Determine the (x, y) coordinate at the center of the cell enclosing the given text.  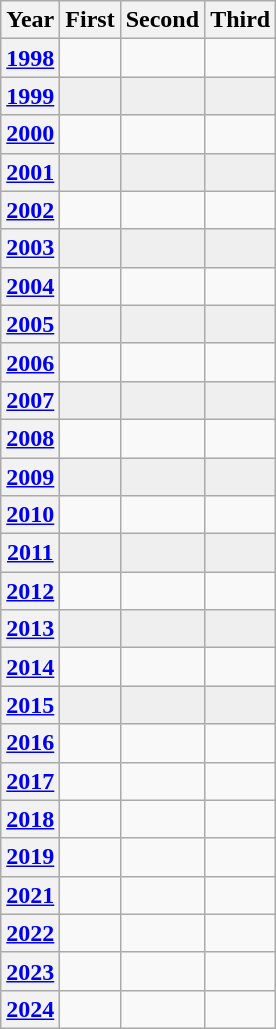
2007 (30, 400)
2010 (30, 515)
2022 (30, 933)
2017 (30, 781)
1999 (30, 96)
2005 (30, 324)
2013 (30, 629)
Year (30, 20)
2008 (30, 438)
2021 (30, 895)
2019 (30, 857)
2012 (30, 591)
2011 (30, 553)
Second (162, 20)
First (90, 20)
Third (240, 20)
2024 (30, 1009)
2000 (30, 134)
2023 (30, 971)
2018 (30, 819)
2003 (30, 248)
1998 (30, 58)
2014 (30, 667)
2006 (30, 362)
2004 (30, 286)
2009 (30, 477)
2015 (30, 705)
2001 (30, 172)
2016 (30, 743)
2002 (30, 210)
